Identify which cell holds the provided text, then report its (X, Y) central coordinate. 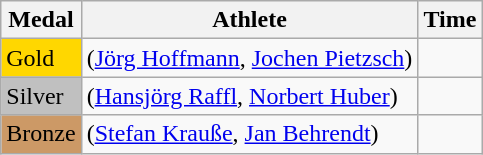
Bronze (41, 134)
Time (450, 20)
(Hansjörg Raffl, Norbert Huber) (250, 96)
Medal (41, 20)
Silver (41, 96)
(Jörg Hoffmann, Jochen Pietzsch) (250, 58)
Athlete (250, 20)
(Stefan Krauße, Jan Behrendt) (250, 134)
Gold (41, 58)
